Scan for the cell matching the given text and deliver its [X, Y] coordinate at center. 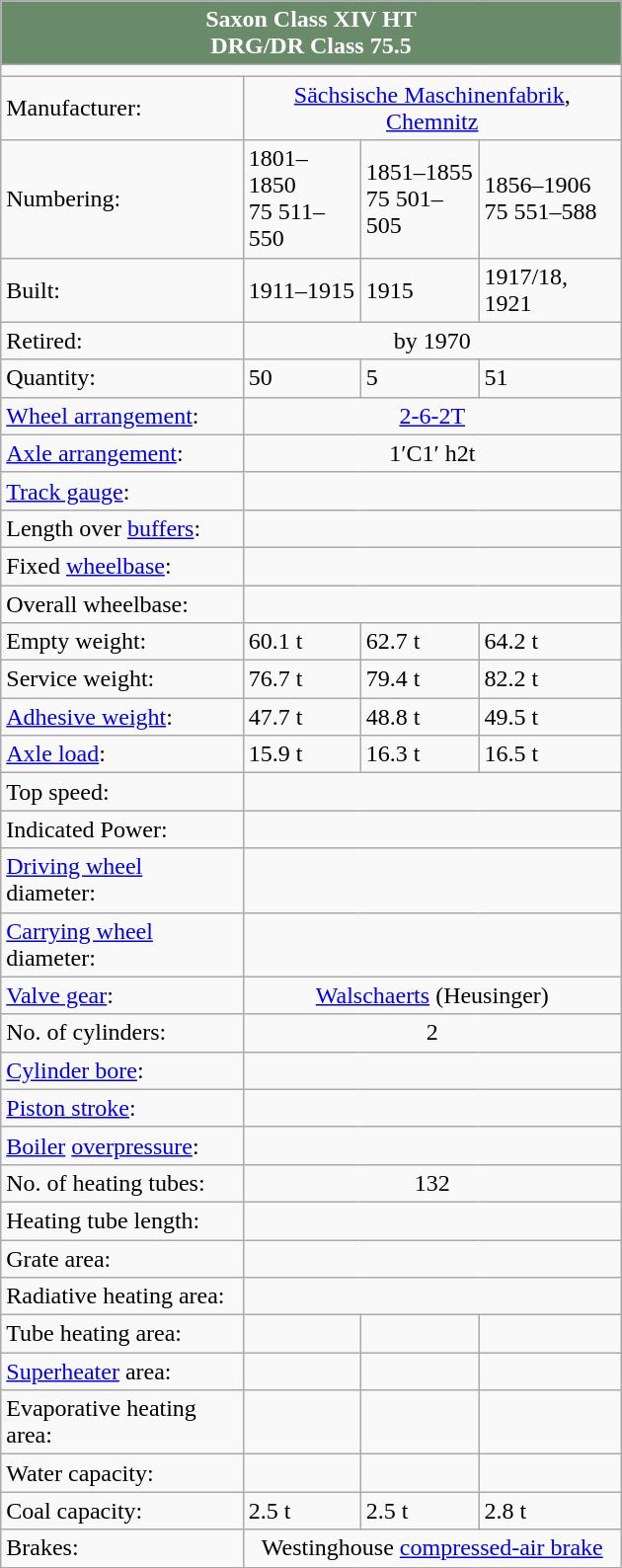
Overall wheelbase: [122, 603]
48.8 t [420, 717]
16.5 t [550, 754]
1911–1915 [302, 290]
1801–1850 75 511–550 [302, 199]
2-6-2T [432, 416]
Brakes: [122, 1548]
1917/18, 1921 [550, 290]
16.3 t [420, 754]
Boiler overpressure: [122, 1145]
2.8 t [550, 1511]
1′C1′ h2t [432, 453]
Evaporative heating area: [122, 1422]
Walschaerts (Heusinger) [432, 995]
Tube heating area: [122, 1334]
132 [432, 1183]
Water capacity: [122, 1473]
60.1 t [302, 642]
Radiative heating area: [122, 1296]
Axle load: [122, 754]
5 [420, 378]
1915 [420, 290]
15.9 t [302, 754]
Fixed wheelbase: [122, 566]
64.2 t [550, 642]
62.7 t [420, 642]
No. of cylinders: [122, 1033]
Saxon Class XIV HT DRG/DR Class 75.5 [311, 34]
Quantity: [122, 378]
No. of heating tubes: [122, 1183]
Manufacturer: [122, 109]
Carrying wheel diameter: [122, 944]
51 [550, 378]
Adhesive weight: [122, 717]
Numbering: [122, 199]
Length over buffers: [122, 528]
Superheater area: [122, 1372]
Indicated Power: [122, 829]
50 [302, 378]
Coal capacity: [122, 1511]
Driving wheel diameter: [122, 881]
by 1970 [432, 341]
Built: [122, 290]
Axle arrangement: [122, 453]
49.5 t [550, 717]
Heating tube length: [122, 1220]
Westinghouse compressed-air brake [432, 1548]
1856–1906 75 551–588 [550, 199]
47.7 t [302, 717]
1851–1855 75 501–505 [420, 199]
Valve gear: [122, 995]
Sächsische Maschinenfabrik, Chemnitz [432, 109]
Empty weight: [122, 642]
82.2 t [550, 679]
79.4 t [420, 679]
Grate area: [122, 1259]
Service weight: [122, 679]
76.7 t [302, 679]
Piston stroke: [122, 1108]
Retired: [122, 341]
2 [432, 1033]
Track gauge: [122, 491]
Top speed: [122, 792]
Wheel arrangement: [122, 416]
Cylinder bore: [122, 1070]
